Detect which cell encompasses the target text, then output its [x, y] center coordinate. 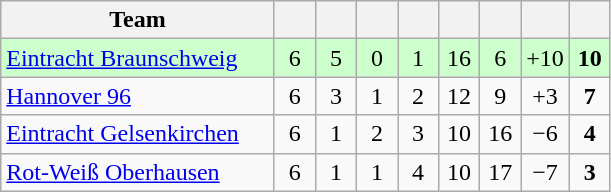
Eintracht Gelsenkirchen [138, 134]
−7 [546, 172]
+3 [546, 96]
17 [500, 172]
Team [138, 20]
7 [590, 96]
Rot-Weiß Oberhausen [138, 172]
0 [376, 58]
Hannover 96 [138, 96]
5 [336, 58]
9 [500, 96]
12 [460, 96]
+10 [546, 58]
Eintracht Braunschweig [138, 58]
−6 [546, 134]
